Find where the given text appears and provide that cell's center as (x, y) coordinate. 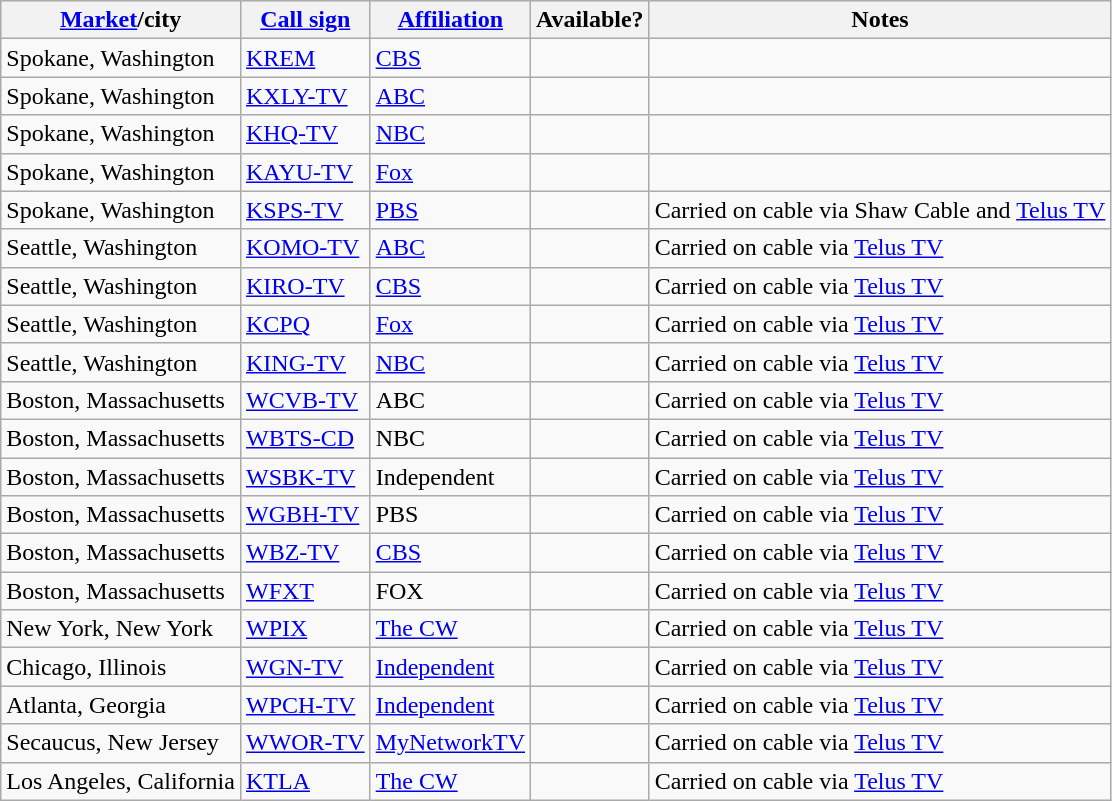
Call sign (305, 20)
KCPQ (305, 324)
Carried on cable via Shaw Cable and Telus TV (880, 210)
Notes (880, 20)
WBZ-TV (305, 553)
New York, New York (121, 629)
WBTS-CD (305, 438)
Market/city (121, 20)
KTLA (305, 781)
KIRO-TV (305, 286)
KOMO-TV (305, 248)
Secaucus, New Jersey (121, 743)
KAYU-TV (305, 172)
Available? (590, 20)
WSBK-TV (305, 477)
Los Angeles, California (121, 781)
KING-TV (305, 362)
WWOR-TV (305, 743)
KHQ-TV (305, 134)
Affiliation (450, 20)
WPIX (305, 629)
WPCH-TV (305, 705)
WGBH-TV (305, 515)
WGN-TV (305, 667)
WCVB-TV (305, 400)
KSPS-TV (305, 210)
MyNetworkTV (450, 743)
Atlanta, Georgia (121, 705)
WFXT (305, 591)
Chicago, Illinois (121, 667)
KREM (305, 58)
KXLY-TV (305, 96)
FOX (450, 591)
